From the cell containing the given text, extract its center point as [X, Y] coordinate. 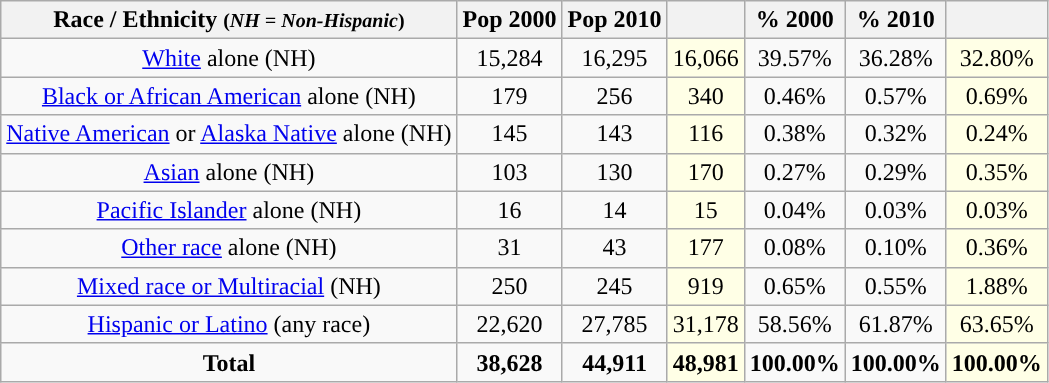
14 [614, 210]
48,981 [706, 362]
0.36% [996, 248]
58.56% [794, 324]
0.57% [896, 96]
36.28% [896, 58]
145 [510, 134]
38,628 [510, 362]
16,066 [706, 58]
% 2010 [896, 20]
44,911 [614, 362]
245 [614, 286]
Native American or Alaska Native alone (NH) [229, 134]
0.08% [794, 248]
0.38% [794, 134]
15 [706, 210]
63.65% [996, 324]
Asian alone (NH) [229, 172]
0.27% [794, 172]
130 [614, 172]
43 [614, 248]
1.88% [996, 286]
Other race alone (NH) [229, 248]
Black or African American alone (NH) [229, 96]
340 [706, 96]
0.10% [896, 248]
0.46% [794, 96]
Pop 2010 [614, 20]
177 [706, 248]
0.32% [896, 134]
250 [510, 286]
27,785 [614, 324]
170 [706, 172]
White alone (NH) [229, 58]
0.69% [996, 96]
% 2000 [794, 20]
Pacific Islander alone (NH) [229, 210]
Mixed race or Multiracial (NH) [229, 286]
Pop 2000 [510, 20]
919 [706, 286]
0.65% [794, 286]
16 [510, 210]
103 [510, 172]
39.57% [794, 58]
116 [706, 134]
179 [510, 96]
15,284 [510, 58]
16,295 [614, 58]
61.87% [896, 324]
Race / Ethnicity (NH = Non-Hispanic) [229, 20]
0.29% [896, 172]
0.55% [896, 286]
0.04% [794, 210]
0.35% [996, 172]
31,178 [706, 324]
256 [614, 96]
Total [229, 362]
143 [614, 134]
0.24% [996, 134]
32.80% [996, 58]
22,620 [510, 324]
31 [510, 248]
Hispanic or Latino (any race) [229, 324]
